Search for the cell housing the specified text and yield its [x, y] center coordinate. 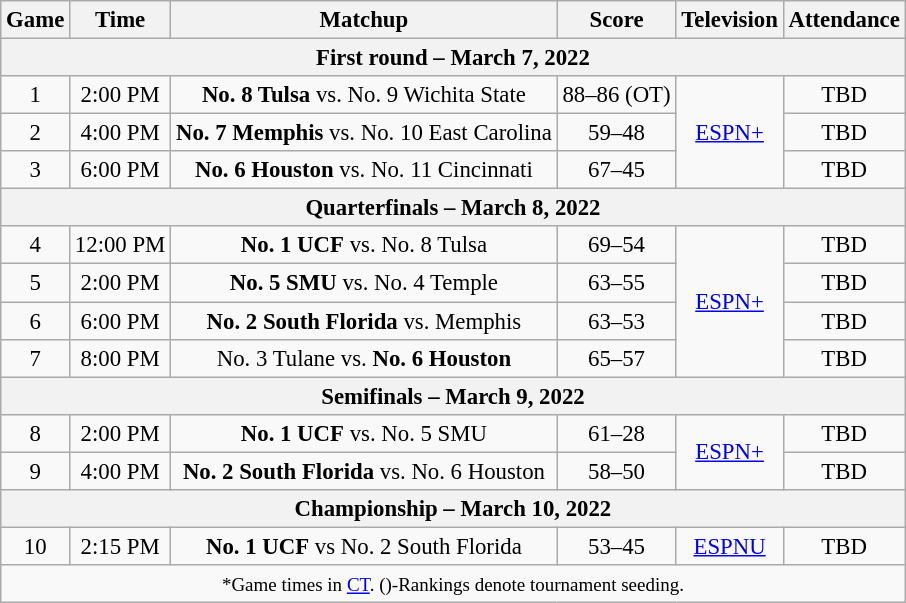
5 [36, 283]
88–86 (OT) [616, 95]
61–28 [616, 433]
No. 7 Memphis vs. No. 10 East Carolina [364, 133]
1 [36, 95]
First round – March 7, 2022 [453, 58]
67–45 [616, 170]
No. 5 SMU vs. No. 4 Temple [364, 283]
No. 3 Tulane vs. No. 6 Houston [364, 358]
69–54 [616, 245]
2 [36, 133]
Score [616, 20]
Championship – March 10, 2022 [453, 509]
12:00 PM [120, 245]
ESPNU [730, 546]
Game [36, 20]
No. 8 Tulsa vs. No. 9 Wichita State [364, 95]
3 [36, 170]
9 [36, 471]
Time [120, 20]
4 [36, 245]
8:00 PM [120, 358]
2:15 PM [120, 546]
6 [36, 321]
59–48 [616, 133]
53–45 [616, 546]
8 [36, 433]
63–55 [616, 283]
7 [36, 358]
65–57 [616, 358]
Attendance [844, 20]
*Game times in CT. ()-Rankings denote tournament seeding. [453, 584]
58–50 [616, 471]
No. 1 UCF vs. No. 8 Tulsa [364, 245]
No. 6 Houston vs. No. 11 Cincinnati [364, 170]
63–53 [616, 321]
Quarterfinals – March 8, 2022 [453, 208]
No. 2 South Florida vs. No. 6 Houston [364, 471]
10 [36, 546]
Television [730, 20]
No. 1 UCF vs. No. 5 SMU [364, 433]
Semifinals – March 9, 2022 [453, 396]
Matchup [364, 20]
No. 2 South Florida vs. Memphis [364, 321]
No. 1 UCF vs No. 2 South Florida [364, 546]
